Determine the [X, Y] coordinate at the center of the cell enclosing the given text.  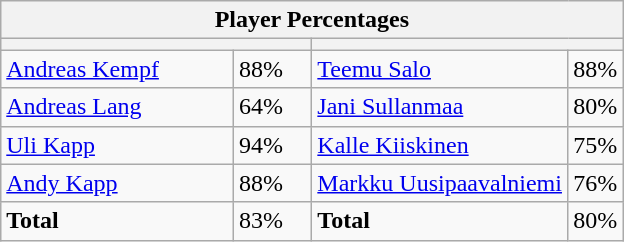
Andreas Kempf [118, 69]
Player Percentages [312, 20]
Jani Sullanmaa [440, 107]
64% [273, 107]
76% [596, 183]
75% [596, 145]
94% [273, 145]
Markku Uusipaavalniemi [440, 183]
Andreas Lang [118, 107]
Uli Kapp [118, 145]
Andy Kapp [118, 183]
83% [273, 221]
Kalle Kiiskinen [440, 145]
Teemu Salo [440, 69]
